For the text-containing cell, return its midpoint in [X, Y] coordinate format. 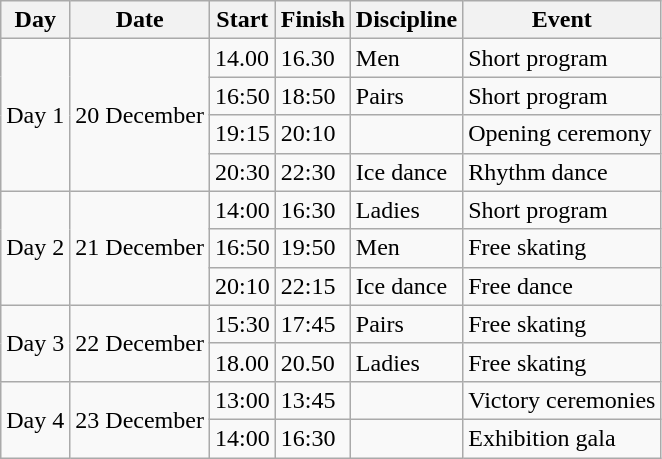
13:00 [242, 400]
20:30 [242, 172]
15:30 [242, 324]
17:45 [312, 324]
Exhibition gala [562, 438]
Finish [312, 20]
Discipline [406, 20]
19:15 [242, 134]
23 December [140, 419]
Day 1 [36, 115]
Event [562, 20]
20 December [140, 115]
19:50 [312, 248]
Day 2 [36, 248]
Date [140, 20]
22 December [140, 343]
22:30 [312, 172]
Start [242, 20]
18:50 [312, 96]
20.50 [312, 362]
Day 3 [36, 343]
Day [36, 20]
Opening ceremony [562, 134]
21 December [140, 248]
Day 4 [36, 419]
Rhythm dance [562, 172]
Victory ceremonies [562, 400]
22:15 [312, 286]
13:45 [312, 400]
14.00 [242, 58]
16.30 [312, 58]
Free dance [562, 286]
18.00 [242, 362]
